Extract the [x, y] coordinate from the center of the cell holding the provided text.  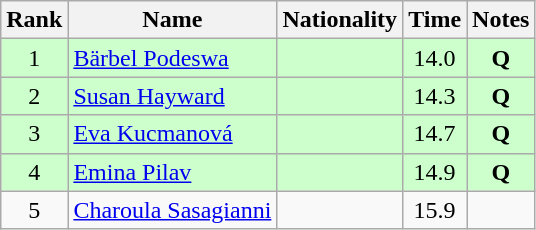
Bärbel Podeswa [172, 58]
14.3 [435, 96]
5 [34, 210]
Nationality [340, 20]
2 [34, 96]
Time [435, 20]
15.9 [435, 210]
3 [34, 134]
Charoula Sasagianni [172, 210]
Eva Kucmanová [172, 134]
14.0 [435, 58]
4 [34, 172]
Notes [501, 20]
Emina Pilav [172, 172]
Susan Hayward [172, 96]
14.9 [435, 172]
1 [34, 58]
Name [172, 20]
14.7 [435, 134]
Rank [34, 20]
